Search for the cell housing the specified text and yield its [x, y] center coordinate. 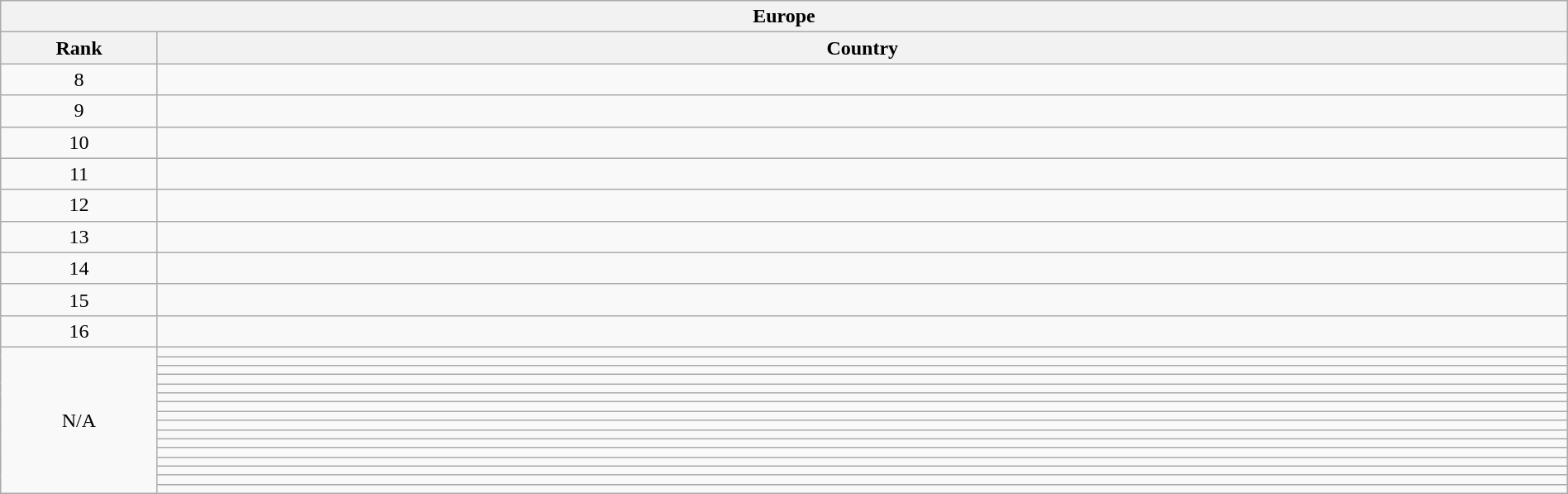
14 [79, 268]
16 [79, 331]
13 [79, 237]
Country [862, 48]
12 [79, 205]
15 [79, 300]
11 [79, 174]
N/A [79, 420]
10 [79, 142]
Europe [784, 17]
9 [79, 111]
8 [79, 79]
Rank [79, 48]
